Return the (x, y) coordinate for the center point of the cell that contains the specified text.  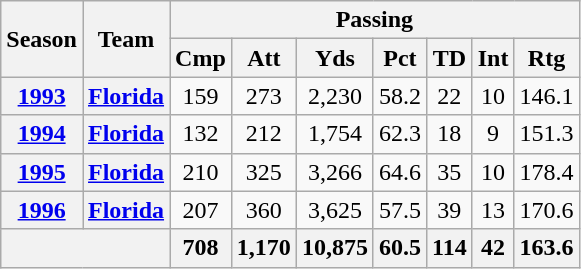
1994 (42, 134)
159 (201, 96)
132 (201, 134)
1,170 (264, 248)
210 (201, 172)
42 (493, 248)
22 (449, 96)
1995 (42, 172)
207 (201, 210)
35 (449, 172)
1996 (42, 210)
Team (126, 39)
62.3 (400, 134)
Season (42, 39)
1,754 (334, 134)
146.1 (546, 96)
178.4 (546, 172)
3,266 (334, 172)
360 (264, 210)
Yds (334, 58)
1993 (42, 96)
39 (449, 210)
212 (264, 134)
Pct (400, 58)
Passing (374, 20)
64.6 (400, 172)
Int (493, 58)
163.6 (546, 248)
10,875 (334, 248)
57.5 (400, 210)
Rtg (546, 58)
18 (449, 134)
9 (493, 134)
151.3 (546, 134)
Att (264, 58)
708 (201, 248)
13 (493, 210)
60.5 (400, 248)
325 (264, 172)
Cmp (201, 58)
3,625 (334, 210)
273 (264, 96)
TD (449, 58)
2,230 (334, 96)
170.6 (546, 210)
58.2 (400, 96)
114 (449, 248)
